Provide the (X, Y) coordinate of the cell's center where the given text is located.  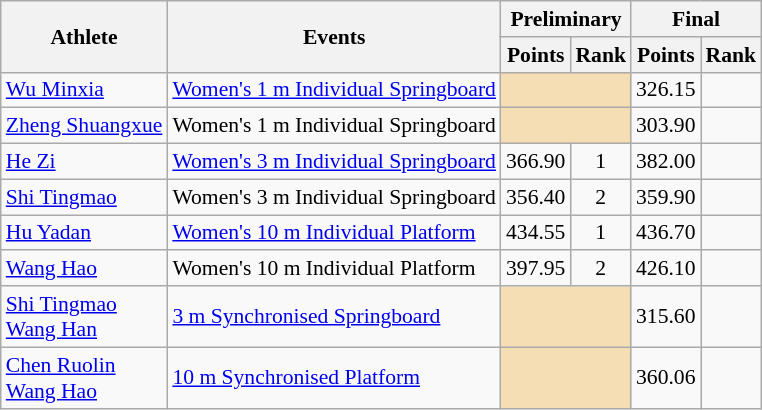
Zheng Shuangxue (84, 126)
3 m Synchronised Springboard (334, 316)
He Zi (84, 162)
Wang Hao (84, 269)
Shi Tingmao (84, 197)
Events (334, 36)
Final (696, 19)
436.70 (666, 233)
10 m Synchronised Platform (334, 378)
366.90 (536, 162)
Wu Minxia (84, 90)
356.40 (536, 197)
315.60 (666, 316)
382.00 (666, 162)
Shi TingmaoWang Han (84, 316)
Chen Ruolin Wang Hao (84, 378)
397.95 (536, 269)
Athlete (84, 36)
360.06 (666, 378)
434.55 (536, 233)
Preliminary (566, 19)
Hu Yadan (84, 233)
326.15 (666, 90)
426.10 (666, 269)
303.90 (666, 126)
359.90 (666, 197)
